From the cell containing the given text, extract its center point as (x, y) coordinate. 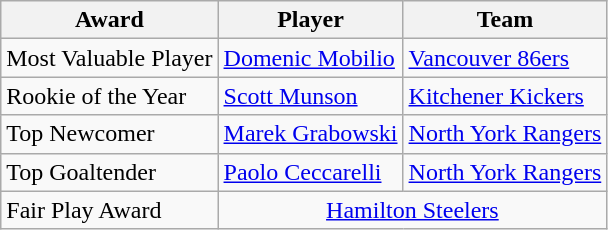
Fair Play Award (110, 210)
Team (505, 20)
Kitchener Kickers (505, 96)
Scott Munson (310, 96)
Domenic Mobilio (310, 58)
Hamilton Steelers (412, 210)
Rookie of the Year (110, 96)
Top Newcomer (110, 134)
Player (310, 20)
Vancouver 86ers (505, 58)
Paolo Ceccarelli (310, 172)
Top Goaltender (110, 172)
Most Valuable Player (110, 58)
Award (110, 20)
Marek Grabowski (310, 134)
